Detect which cell encompasses the target text, then output its (X, Y) center coordinate. 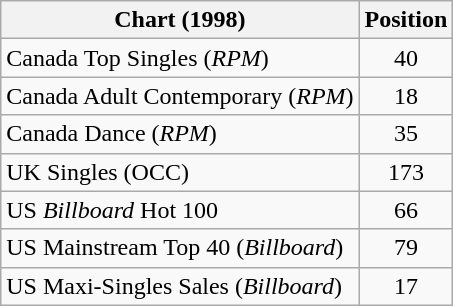
US Maxi-Singles Sales (Billboard) (180, 286)
US Mainstream Top 40 (Billboard) (180, 248)
UK Singles (OCC) (180, 172)
18 (406, 96)
79 (406, 248)
40 (406, 58)
US Billboard Hot 100 (180, 210)
66 (406, 210)
35 (406, 134)
Canada Adult Contemporary (RPM) (180, 96)
Canada Top Singles (RPM) (180, 58)
173 (406, 172)
Position (406, 20)
Chart (1998) (180, 20)
17 (406, 286)
Canada Dance (RPM) (180, 134)
